Return [X, Y] of the center of cell containing provided text 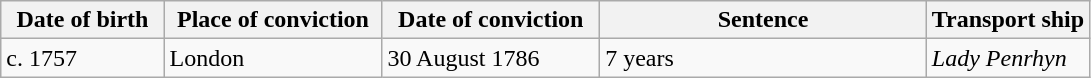
Date of conviction [491, 20]
Place of conviction [273, 20]
Transport ship [1008, 20]
Lady Penrhyn [1008, 58]
30 August 1786 [491, 58]
London [273, 58]
c. 1757 [82, 58]
7 years [764, 58]
Date of birth [82, 20]
Sentence [764, 20]
